Capture the cell that displays the provided text and extract its [x, y] central coordinate. 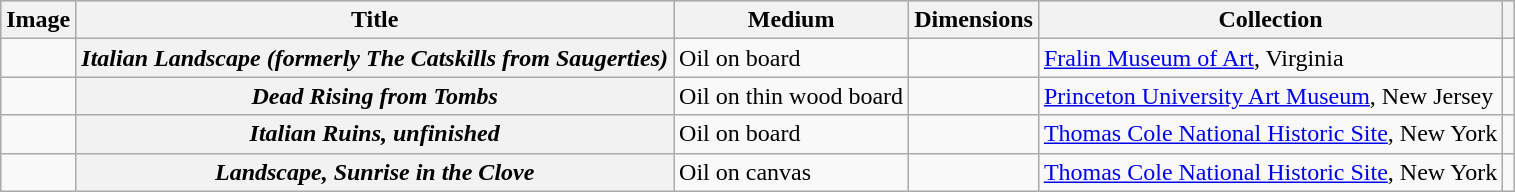
Fralin Museum of Art, Virginia [1270, 58]
Image [38, 20]
Italian Ruins, unfinished [375, 134]
Princeton University Art Museum, New Jersey [1270, 96]
Collection [1270, 20]
Oil on canvas [792, 172]
Dimensions [974, 20]
Medium [792, 20]
Italian Landscape (formerly The Catskills from Saugerties) [375, 58]
Landscape, Sunrise in the Clove [375, 172]
Title [375, 20]
Dead Rising from Tombs [375, 96]
Oil on thin wood board [792, 96]
